Determine the (X, Y) coordinate at the center of the cell enclosing the given text.  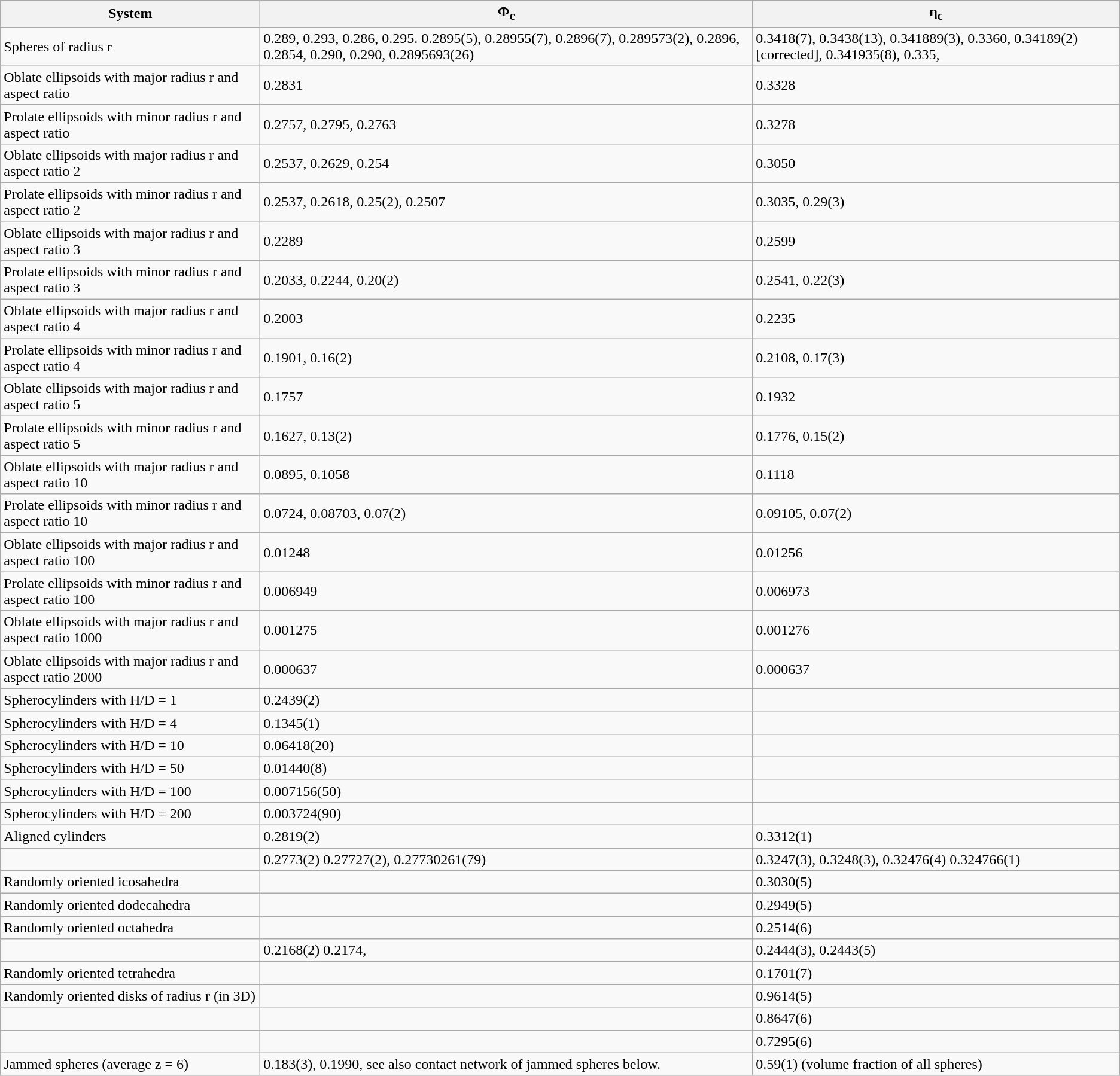
0.2773(2) 0.27727(2), 0.27730261(79) (506, 859)
0.1627, 0.13(2) (506, 435)
0.9614(5) (936, 996)
Oblate ellipsoids with major radius r and aspect ratio 2 (130, 163)
0.2831 (506, 85)
0.8647(6) (936, 1019)
Randomly oriented octahedra (130, 928)
0.2537, 0.2629, 0.254 (506, 163)
0.006949 (506, 591)
0.2033, 0.2244, 0.20(2) (506, 280)
Oblate ellipsoids with major radius r and aspect ratio 2000 (130, 669)
0.2537, 0.2618, 0.25(2), 0.2507 (506, 202)
0.2949(5) (936, 905)
Oblate ellipsoids with major radius r and aspect ratio 100 (130, 553)
Oblate ellipsoids with major radius r and aspect ratio (130, 85)
0.1776, 0.15(2) (936, 435)
0.2541, 0.22(3) (936, 280)
Prolate ellipsoids with minor radius r and aspect ratio 2 (130, 202)
0.3312(1) (936, 837)
0.3247(3), 0.3248(3), 0.32476(4) 0.324766(1) (936, 859)
0.2444(3), 0.2443(5) (936, 950)
Prolate ellipsoids with minor radius r and aspect ratio 10 (130, 513)
0.2289 (506, 240)
Spherocylinders with H/D = 50 (130, 768)
0.001276 (936, 630)
0.2819(2) (506, 837)
0.7295(6) (936, 1041)
0.01440(8) (506, 768)
Spherocylinders with H/D = 1 (130, 700)
0.1757 (506, 397)
0.1901, 0.16(2) (506, 358)
0.183(3), 0.1990, see also contact network of jammed spheres below. (506, 1064)
Prolate ellipsoids with minor radius r and aspect ratio (130, 124)
0.1701(7) (936, 973)
0.01248 (506, 553)
Spherocylinders with H/D = 4 (130, 723)
0.006973 (936, 591)
0.2235 (936, 319)
Spherocylinders with H/D = 100 (130, 791)
Randomly oriented icosahedra (130, 882)
0.2168(2) 0.2174, (506, 950)
0.2108, 0.17(3) (936, 358)
0.01256 (936, 553)
System (130, 14)
0.3030(5) (936, 882)
0.007156(50) (506, 791)
0.09105, 0.07(2) (936, 513)
0.001275 (506, 630)
Prolate ellipsoids with minor radius r and aspect ratio 100 (130, 591)
Φc (506, 14)
Randomly oriented tetrahedra (130, 973)
0.0895, 0.1058 (506, 475)
Oblate ellipsoids with major radius r and aspect ratio 4 (130, 319)
Spheres of radius r (130, 47)
Oblate ellipsoids with major radius r and aspect ratio 5 (130, 397)
0.2599 (936, 240)
0.1118 (936, 475)
0.0724, 0.08703, 0.07(2) (506, 513)
0.289, 0.293, 0.286, 0.295. 0.2895(5), 0.28955(7), 0.2896(7), 0.289573(2), 0.2896, 0.2854, 0.290, 0.290, 0.2895693(26) (506, 47)
Prolate ellipsoids with minor radius r and aspect ratio 5 (130, 435)
0.2439(2) (506, 700)
Spherocylinders with H/D = 200 (130, 813)
0.003724(90) (506, 813)
Randomly oriented disks of radius r (in 3D) (130, 996)
0.2757, 0.2795, 0.2763 (506, 124)
Oblate ellipsoids with major radius r and aspect ratio 3 (130, 240)
Oblate ellipsoids with major radius r and aspect ratio 1000 (130, 630)
0.1345(1) (506, 723)
Aligned cylinders (130, 837)
0.3050 (936, 163)
Jammed spheres (average z = 6) (130, 1064)
0.2003 (506, 319)
0.3328 (936, 85)
0.3418(7), 0.3438(13), 0.341889(3), 0.3360, 0.34189(2) [corrected], 0.341935(8), 0.335, (936, 47)
Prolate ellipsoids with minor radius r and aspect ratio 3 (130, 280)
0.1932 (936, 397)
Oblate ellipsoids with major radius r and aspect ratio 10 (130, 475)
Prolate ellipsoids with minor radius r and aspect ratio 4 (130, 358)
0.3035, 0.29(3) (936, 202)
ηc (936, 14)
0.3278 (936, 124)
Spherocylinders with H/D = 10 (130, 745)
0.59(1) (volume fraction of all spheres) (936, 1064)
Randomly oriented dodecahedra (130, 905)
0.2514(6) (936, 928)
0.06418(20) (506, 745)
